Scan for the cell matching the given text and deliver its (X, Y) coordinate at center. 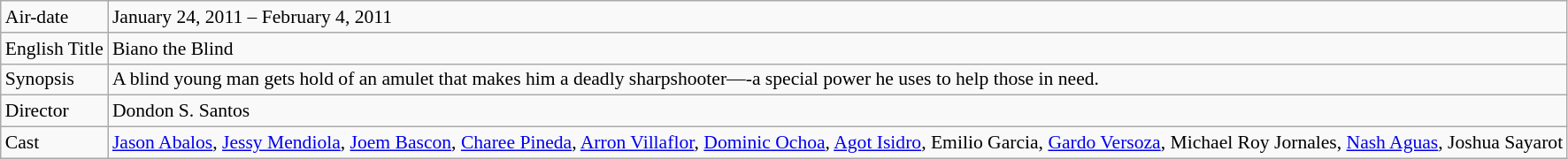
Air-date (55, 17)
Synopsis (55, 79)
Director (55, 111)
A blind young man gets hold of an amulet that makes him a deadly sharpshooter—-a special power he uses to help those in need. (837, 79)
English Title (55, 49)
Dondon S. Santos (837, 111)
Cast (55, 143)
January 24, 2011 – February 4, 2011 (837, 17)
Biano the Blind (837, 49)
